Identify which cell holds the provided text, then report its [X, Y] central coordinate. 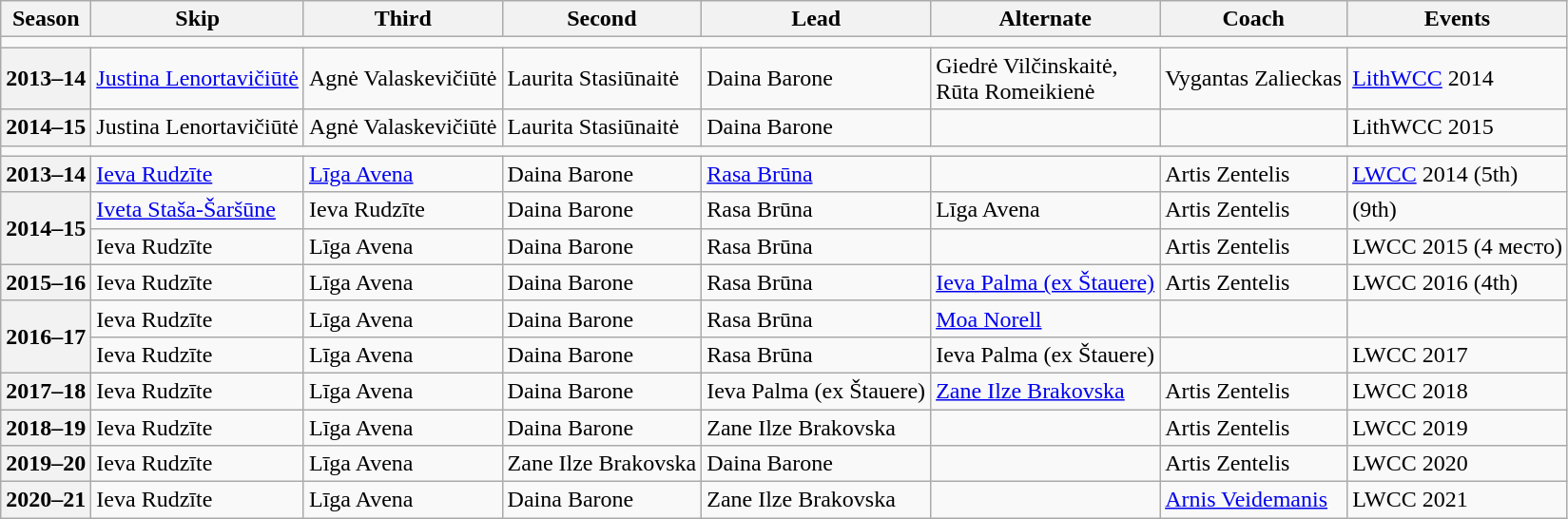
2020–21 [46, 500]
Season [46, 19]
Arnis Veidemanis [1253, 500]
2017–18 [46, 391]
Second [602, 19]
Vygantas Zalieckas [1253, 78]
2015–16 [46, 282]
Events [1458, 19]
LWCC 2020 [1458, 464]
Iveta Staša-Šaršūne [198, 210]
Coach [1253, 19]
LWCC 2019 [1458, 427]
Skip [198, 19]
Third [403, 19]
2018–19 [46, 427]
LWCC 2016 (4th) [1458, 282]
Lead [816, 19]
LWCC 2014 (5th) [1458, 174]
Giedrė Vilčinskaitė,Rūta Romeikienė [1046, 78]
Alternate [1046, 19]
(9th) [1458, 210]
LWCC 2015 (4 место) [1458, 246]
LWCC 2021 [1458, 500]
2019–20 [46, 464]
Moa Norell [1046, 318]
LithWCC 2014 [1458, 78]
LithWCC 2015 [1458, 127]
LWCC 2017 [1458, 355]
2016–17 [46, 336]
LWCC 2018 [1458, 391]
